Locate the cell with the specified text and output its [X, Y] center coordinate. 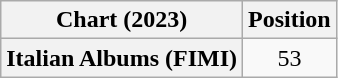
53 [290, 58]
Position [290, 20]
Italian Albums (FIMI) [122, 58]
Chart (2023) [122, 20]
